Determine the (x, y) coordinate at the center of the cell enclosing the given text.  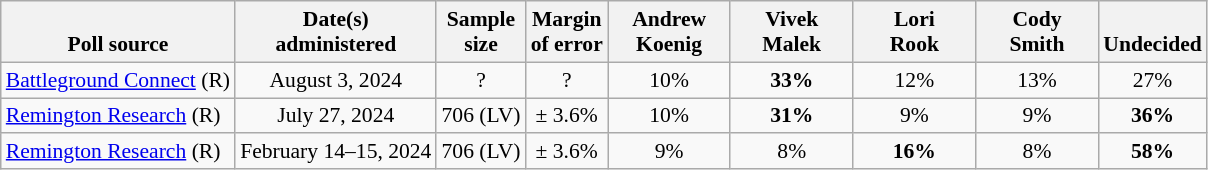
16% (914, 152)
July 27, 2024 (336, 116)
VivekMalek (792, 32)
Battleground Connect (R) (118, 80)
Poll source (118, 32)
27% (1152, 80)
Undecided (1152, 32)
58% (1152, 152)
LoriRook (914, 32)
Marginof error (567, 32)
Samplesize (480, 32)
Date(s)administered (336, 32)
February 14–15, 2024 (336, 152)
12% (914, 80)
36% (1152, 116)
13% (1038, 80)
CodySmith (1038, 32)
31% (792, 116)
33% (792, 80)
AndrewKoenig (670, 32)
August 3, 2024 (336, 80)
